Output the (X, Y) coordinate of the center of the cell containing the given text.  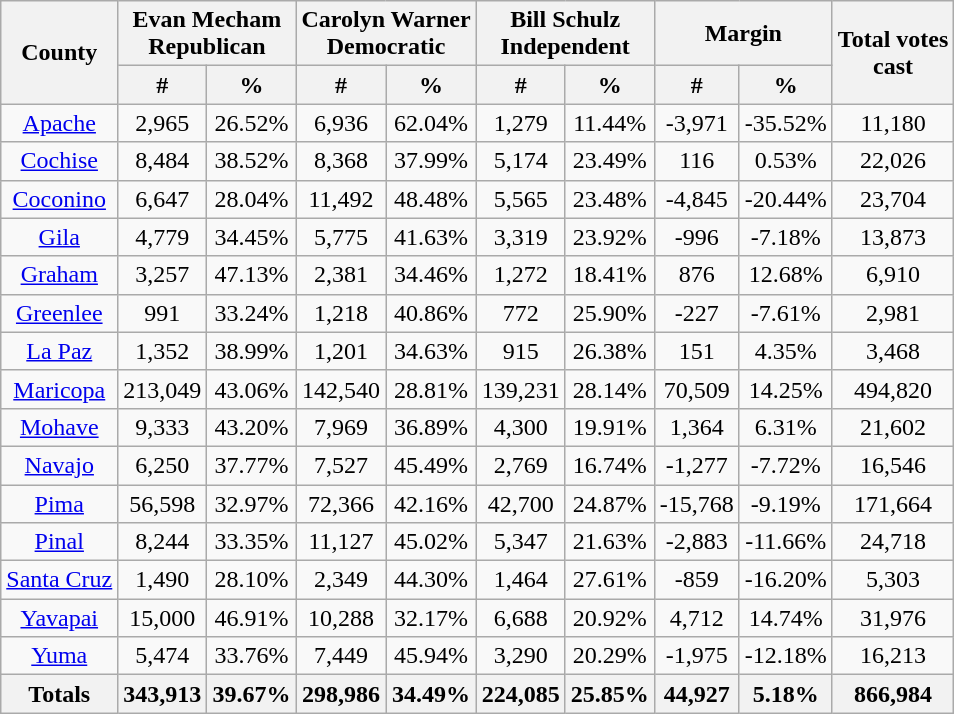
866,984 (893, 694)
1,218 (341, 313)
45.94% (431, 656)
Maricopa (60, 389)
Evan MechamRepublican (207, 34)
56,598 (162, 503)
37.99% (431, 161)
343,913 (162, 694)
Totals (60, 694)
Greenlee (60, 313)
1,364 (696, 427)
26.52% (252, 123)
-11.66% (786, 542)
40.86% (431, 313)
4.35% (786, 351)
Graham (60, 275)
876 (696, 275)
32.97% (252, 503)
151 (696, 351)
34.46% (431, 275)
47.13% (252, 275)
Navajo (60, 465)
10,288 (341, 618)
-35.52% (786, 123)
11,492 (341, 199)
Yuma (60, 656)
16,546 (893, 465)
4,779 (162, 237)
33.35% (252, 542)
6,688 (520, 618)
23,704 (893, 199)
Bill SchulzIndependent (565, 34)
1,279 (520, 123)
494,820 (893, 389)
171,664 (893, 503)
21,602 (893, 427)
39.67% (252, 694)
-16.20% (786, 580)
15,000 (162, 618)
7,969 (341, 427)
31,976 (893, 618)
Total votescast (893, 52)
24,718 (893, 542)
298,986 (341, 694)
36.89% (431, 427)
43.20% (252, 427)
213,049 (162, 389)
27.61% (610, 580)
County (60, 52)
1,352 (162, 351)
5,174 (520, 161)
5,565 (520, 199)
18.41% (610, 275)
16.74% (610, 465)
70,509 (696, 389)
44.30% (431, 580)
7,527 (341, 465)
-20.44% (786, 199)
6,647 (162, 199)
32.17% (431, 618)
4,300 (520, 427)
0.53% (786, 161)
45.02% (431, 542)
2,349 (341, 580)
2,965 (162, 123)
3,290 (520, 656)
25.90% (610, 313)
9,333 (162, 427)
915 (520, 351)
1,272 (520, 275)
Yavapai (60, 618)
3,468 (893, 351)
-7.72% (786, 465)
-3,971 (696, 123)
44,927 (696, 694)
11,180 (893, 123)
23.92% (610, 237)
38.52% (252, 161)
-15,768 (696, 503)
Mohave (60, 427)
41.63% (431, 237)
224,085 (520, 694)
43.06% (252, 389)
7,449 (341, 656)
24.87% (610, 503)
991 (162, 313)
21.63% (610, 542)
20.29% (610, 656)
26.38% (610, 351)
-859 (696, 580)
42,700 (520, 503)
48.48% (431, 199)
28.04% (252, 199)
34.63% (431, 351)
5,474 (162, 656)
14.25% (786, 389)
34.45% (252, 237)
20.92% (610, 618)
45.49% (431, 465)
38.99% (252, 351)
Apache (60, 123)
3,319 (520, 237)
28.14% (610, 389)
5.18% (786, 694)
2,769 (520, 465)
6,936 (341, 123)
772 (520, 313)
La Paz (60, 351)
-9.19% (786, 503)
116 (696, 161)
16,213 (893, 656)
-1,277 (696, 465)
6,910 (893, 275)
8,368 (341, 161)
28.81% (431, 389)
12.68% (786, 275)
1,464 (520, 580)
46.91% (252, 618)
-7.61% (786, 313)
4,712 (696, 618)
Coconino (60, 199)
Carolyn WarnerDemocratic (386, 34)
8,244 (162, 542)
42.16% (431, 503)
19.91% (610, 427)
13,873 (893, 237)
8,484 (162, 161)
-12.18% (786, 656)
Cochise (60, 161)
2,981 (893, 313)
Pinal (60, 542)
1,490 (162, 580)
62.04% (431, 123)
-7.18% (786, 237)
5,775 (341, 237)
142,540 (341, 389)
25.85% (610, 694)
23.49% (610, 161)
33.24% (252, 313)
-4,845 (696, 199)
1,201 (341, 351)
37.77% (252, 465)
Pima (60, 503)
5,347 (520, 542)
139,231 (520, 389)
Margin (743, 34)
33.76% (252, 656)
5,303 (893, 580)
-227 (696, 313)
Santa Cruz (60, 580)
6.31% (786, 427)
-2,883 (696, 542)
Gila (60, 237)
-996 (696, 237)
23.48% (610, 199)
-1,975 (696, 656)
22,026 (893, 161)
34.49% (431, 694)
11.44% (610, 123)
28.10% (252, 580)
6,250 (162, 465)
2,381 (341, 275)
14.74% (786, 618)
11,127 (341, 542)
3,257 (162, 275)
72,366 (341, 503)
